Extract the [X, Y] coordinate from the center of the cell holding the provided text.  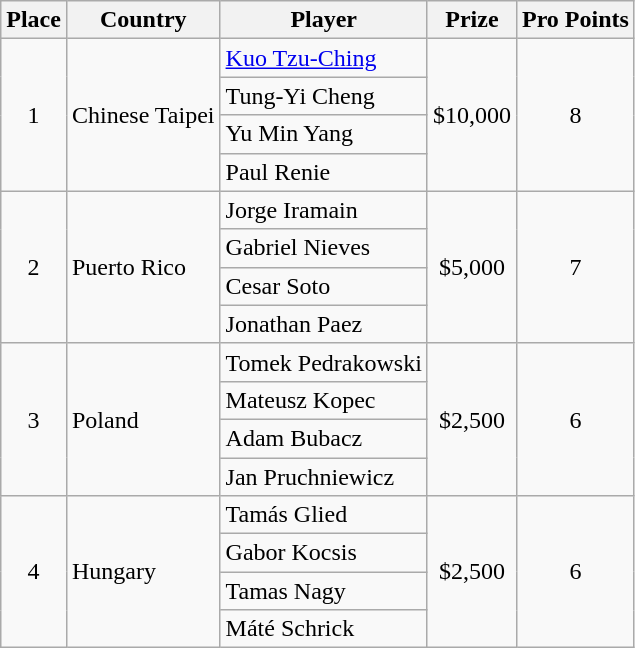
Jorge Iramain [324, 210]
Máté Schrick [324, 629]
$10,000 [472, 115]
Tamás Glied [324, 515]
Yu Min Yang [324, 134]
Tung-Yi Cheng [324, 96]
3 [34, 419]
Paul Renie [324, 172]
Gabriel Nieves [324, 248]
4 [34, 572]
7 [575, 267]
Poland [143, 419]
1 [34, 115]
Place [34, 20]
Mateusz Kopec [324, 400]
Pro Points [575, 20]
Jan Pruchniewicz [324, 477]
Puerto Rico [143, 267]
Gabor Kocsis [324, 553]
Hungary [143, 572]
$5,000 [472, 267]
Adam Bubacz [324, 438]
Chinese Taipei [143, 115]
2 [34, 267]
Jonathan Paez [324, 324]
Tamas Nagy [324, 591]
Kuo Tzu-Ching [324, 58]
Tomek Pedrakowski [324, 362]
Country [143, 20]
Prize [472, 20]
8 [575, 115]
Player [324, 20]
Cesar Soto [324, 286]
